Find where the given text appears and provide that cell's center as (X, Y) coordinate. 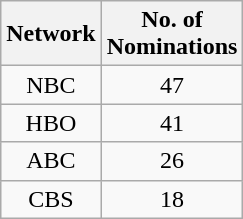
18 (172, 199)
ABC (51, 161)
NBC (51, 85)
CBS (51, 199)
26 (172, 161)
47 (172, 85)
HBO (51, 123)
Network (51, 34)
41 (172, 123)
No. ofNominations (172, 34)
